Extract the (x, y) coordinate from the center of the cell holding the provided text.  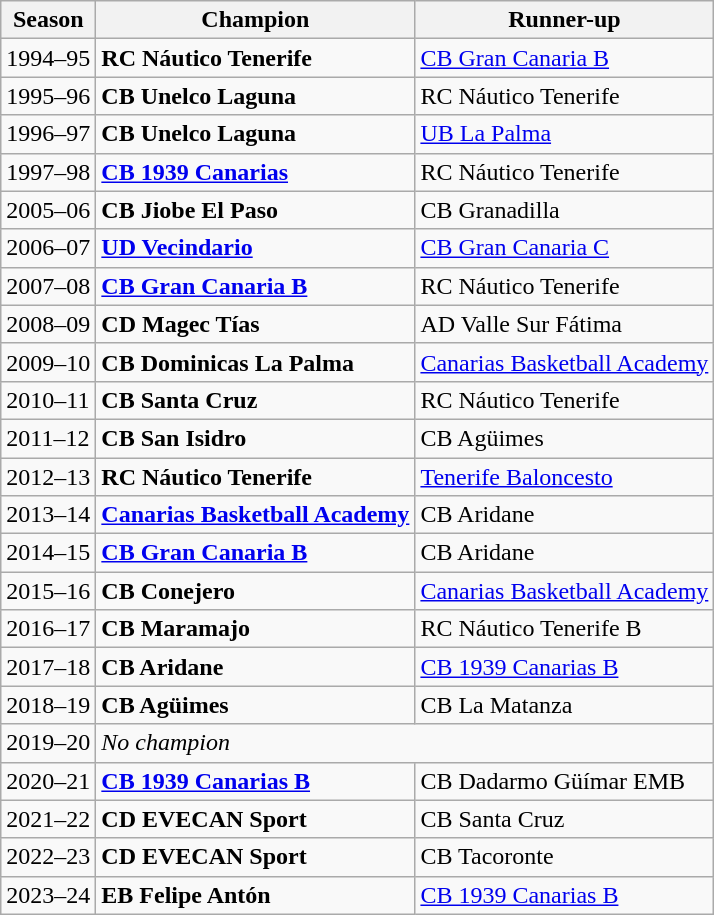
CB 1939 Canarias (256, 172)
2013–14 (48, 515)
CB Conejero (256, 591)
2015–16 (48, 591)
CB Granadilla (564, 210)
2020–21 (48, 781)
UB La Palma (564, 134)
No champion (405, 743)
2017–18 (48, 667)
CB La Matanza (564, 705)
Season (48, 20)
CB Tacoronte (564, 857)
2007–08 (48, 286)
2023–24 (48, 895)
Champion (256, 20)
2022–23 (48, 857)
UD Vecindario (256, 248)
Runner-up (564, 20)
2011–12 (48, 438)
2008–09 (48, 324)
2012–13 (48, 477)
2014–15 (48, 553)
CB San Isidro (256, 438)
CB Jiobe El Paso (256, 210)
AD Valle Sur Fátima (564, 324)
2019–20 (48, 743)
CB Gran Canaria C (564, 248)
2005–06 (48, 210)
2016–17 (48, 629)
1997–98 (48, 172)
2018–19 (48, 705)
2009–10 (48, 362)
2021–22 (48, 819)
2010–11 (48, 400)
1995–96 (48, 96)
CD Magec Tías (256, 324)
CB Dadarmo Güímar EMB (564, 781)
1996–97 (48, 134)
2006–07 (48, 248)
EB Felipe Antón (256, 895)
Tenerife Baloncesto (564, 477)
RC Náutico Tenerife B (564, 629)
CB Dominicas La Palma (256, 362)
CB Maramajo (256, 629)
1994–95 (48, 58)
